Extract the [X, Y] coordinate from the center of the cell holding the provided text.  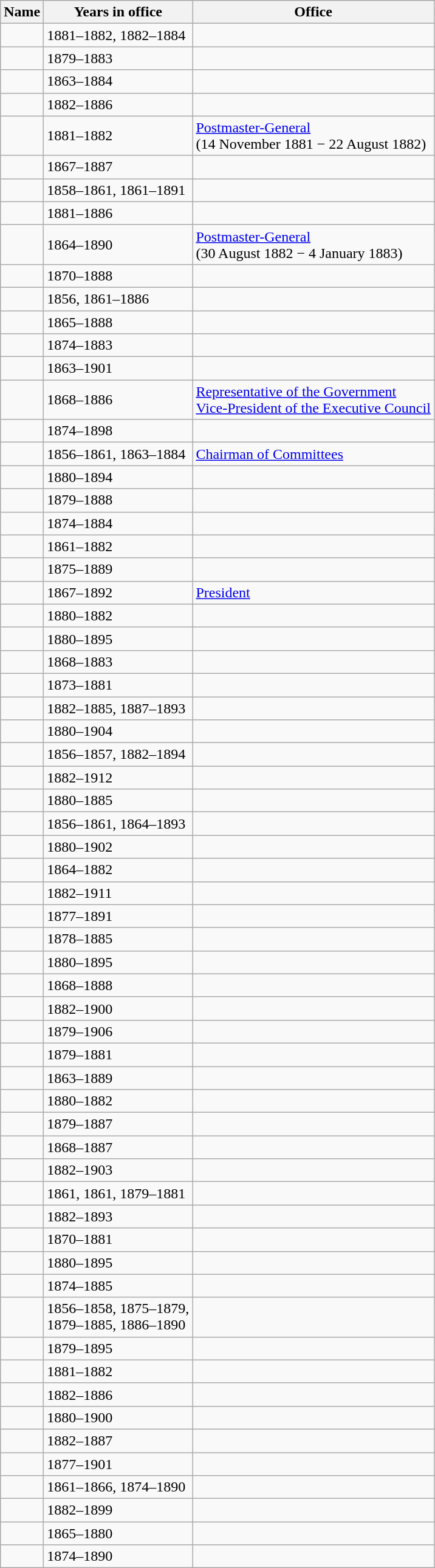
1880–1900 [118, 1417]
1882–1887 [118, 1441]
1882–1893 [118, 1217]
1867–1887 [118, 167]
1882–1911 [118, 893]
1874–1898 [118, 431]
1874–1883 [118, 345]
Office [313, 12]
1864–1882 [118, 870]
Years in office [118, 12]
1865–1880 [118, 1533]
1868–1888 [118, 985]
1882–1885, 1887–1893 [118, 708]
1868–1887 [118, 1147]
1856–1861, 1864–1893 [118, 824]
1879–1888 [118, 500]
Chairman of Committees [313, 454]
1868–1886 [118, 399]
1874–1890 [118, 1556]
1880–1885 [118, 801]
1879–1906 [118, 1031]
Name [22, 12]
1882–1899 [118, 1510]
1873–1881 [118, 685]
President [313, 592]
1875–1889 [118, 569]
1864–1890 [118, 244]
1874–1885 [118, 1286]
1880–1894 [118, 477]
1863–1889 [118, 1078]
1881–1886 [118, 213]
1861–1866, 1874–1890 [118, 1487]
1877–1891 [118, 916]
1856–1857, 1882–1894 [118, 755]
1882–1903 [118, 1170]
1877–1901 [118, 1464]
1879–1881 [118, 1054]
1882–1900 [118, 1008]
1856, 1861–1886 [118, 299]
1880–1904 [118, 731]
1856–1861, 1863–1884 [118, 454]
1861–1882 [118, 546]
Postmaster-General(14 November 1881 − 22 August 1882) [313, 136]
1880–1902 [118, 847]
1879–1883 [118, 58]
1878–1885 [118, 939]
1863–1884 [118, 81]
1861, 1861, 1879–1881 [118, 1193]
1874–1884 [118, 523]
1858–1861, 1861–1891 [118, 190]
1870–1888 [118, 276]
1879–1895 [118, 1348]
1867–1892 [118, 592]
1865–1888 [118, 322]
Postmaster-General(30 August 1882 − 4 January 1883) [313, 244]
Representative of the GovernmentVice-President of the Executive Council [313, 399]
1868–1883 [118, 662]
1863–1901 [118, 368]
1856–1858, 1875–1879,1879–1885, 1886–1890 [118, 1317]
1881–1882, 1882–1884 [118, 35]
1870–1881 [118, 1240]
1879–1887 [118, 1124]
1882–1912 [118, 778]
